Detect which cell encompasses the target text, then output its (X, Y) center coordinate. 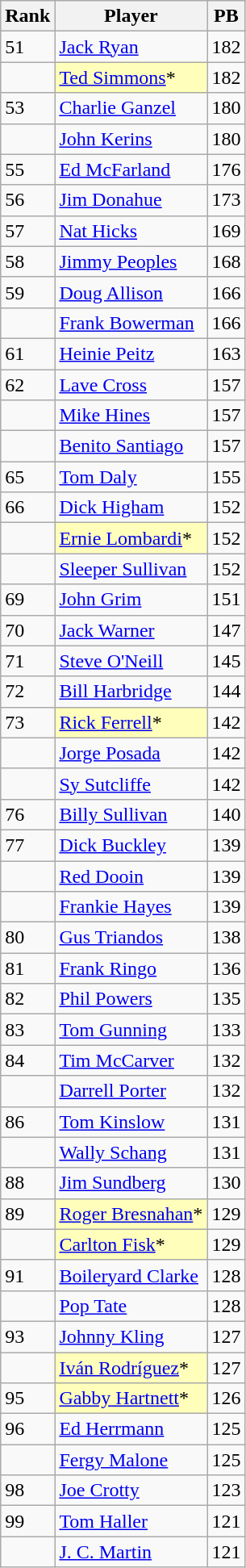
Carlton Fisk* (131, 1244)
Steve O'Neill (131, 661)
86 (27, 1122)
J. C. Martin (131, 1552)
88 (27, 1183)
58 (27, 261)
Heinie Peitz (131, 353)
95 (27, 1399)
Lave Cross (131, 385)
Tom Gunning (131, 1030)
53 (27, 108)
155 (226, 477)
70 (27, 630)
83 (27, 1030)
163 (226, 353)
Ed Herrmann (131, 1429)
Jim Sundberg (131, 1183)
82 (27, 999)
John Grim (131, 600)
57 (27, 231)
Tom Kinslow (131, 1122)
Sy Sutcliffe (131, 784)
Charlie Ganzel (131, 108)
Boileryard Clarke (131, 1275)
Ernie Lombardi* (131, 538)
147 (226, 630)
Frankie Hayes (131, 907)
John Kerins (131, 139)
69 (27, 600)
Fergy Malone (131, 1460)
151 (226, 600)
98 (27, 1491)
56 (27, 200)
Pop Tate (131, 1306)
Tom Haller (131, 1521)
123 (226, 1491)
169 (226, 231)
145 (226, 661)
Ed McFarland (131, 169)
Tim McCarver (131, 1060)
Dick Buckley (131, 845)
55 (27, 169)
Player (131, 16)
76 (27, 814)
Roger Bresnahan* (131, 1214)
Nat Hicks (131, 231)
Rick Ferrell* (131, 722)
Iván Rodríguez* (131, 1368)
Red Dooin (131, 876)
77 (27, 845)
Jack Ryan (131, 47)
Tom Daly (131, 477)
62 (27, 385)
84 (27, 1060)
72 (27, 692)
Mike Hines (131, 416)
91 (27, 1275)
Bill Harbridge (131, 692)
Rank (27, 16)
Jack Warner (131, 630)
Jim Donahue (131, 200)
Wally Schang (131, 1152)
Billy Sullivan (131, 814)
130 (226, 1183)
65 (27, 477)
Frank Bowerman (131, 323)
59 (27, 292)
80 (27, 938)
Frank Ringo (131, 968)
Johnny Kling (131, 1336)
61 (27, 353)
Doug Allison (131, 292)
99 (27, 1521)
138 (226, 938)
71 (27, 661)
Gabby Hartnett* (131, 1399)
66 (27, 508)
126 (226, 1399)
136 (226, 968)
133 (226, 1030)
Jorge Posada (131, 753)
Darrell Porter (131, 1091)
89 (27, 1214)
81 (27, 968)
96 (27, 1429)
51 (27, 47)
PB (226, 16)
144 (226, 692)
Ted Simmons* (131, 77)
Gus Triandos (131, 938)
Phil Powers (131, 999)
93 (27, 1336)
Sleeper Sullivan (131, 569)
Jimmy Peoples (131, 261)
Benito Santiago (131, 446)
73 (27, 722)
173 (226, 200)
140 (226, 814)
Dick Higham (131, 508)
135 (226, 999)
Joe Crotty (131, 1491)
168 (226, 261)
176 (226, 169)
